Provide the (X, Y) coordinate of the cell's center where the given text is located.  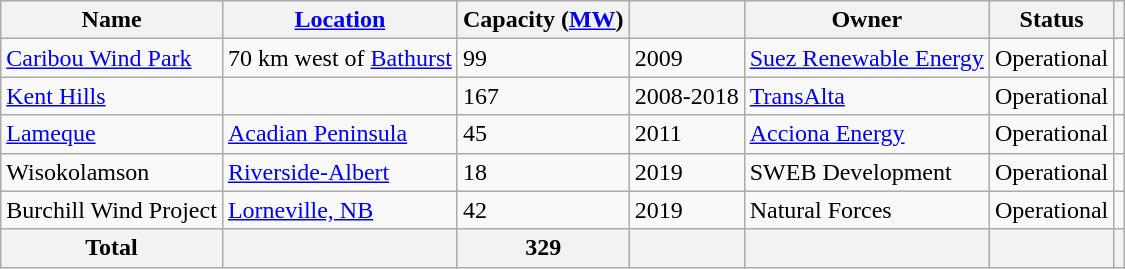
Lorneville, NB (340, 210)
Name (112, 20)
Suez Renewable Energy (866, 58)
Status (1051, 20)
167 (543, 96)
Burchill Wind Project (112, 210)
Kent Hills (112, 96)
2008-2018 (686, 96)
42 (543, 210)
Natural Forces (866, 210)
SWEB Development (866, 172)
Wisokolamson (112, 172)
Riverside-Albert (340, 172)
70 km west of Bathurst (340, 58)
Total (112, 248)
2011 (686, 134)
TransAlta (866, 96)
Lameque (112, 134)
Acciona Energy (866, 134)
Caribou Wind Park (112, 58)
Owner (866, 20)
2009 (686, 58)
Location (340, 20)
Capacity (MW) (543, 20)
Acadian Peninsula (340, 134)
99 (543, 58)
18 (543, 172)
329 (543, 248)
45 (543, 134)
